From the cell containing the given text, extract its center point as (x, y) coordinate. 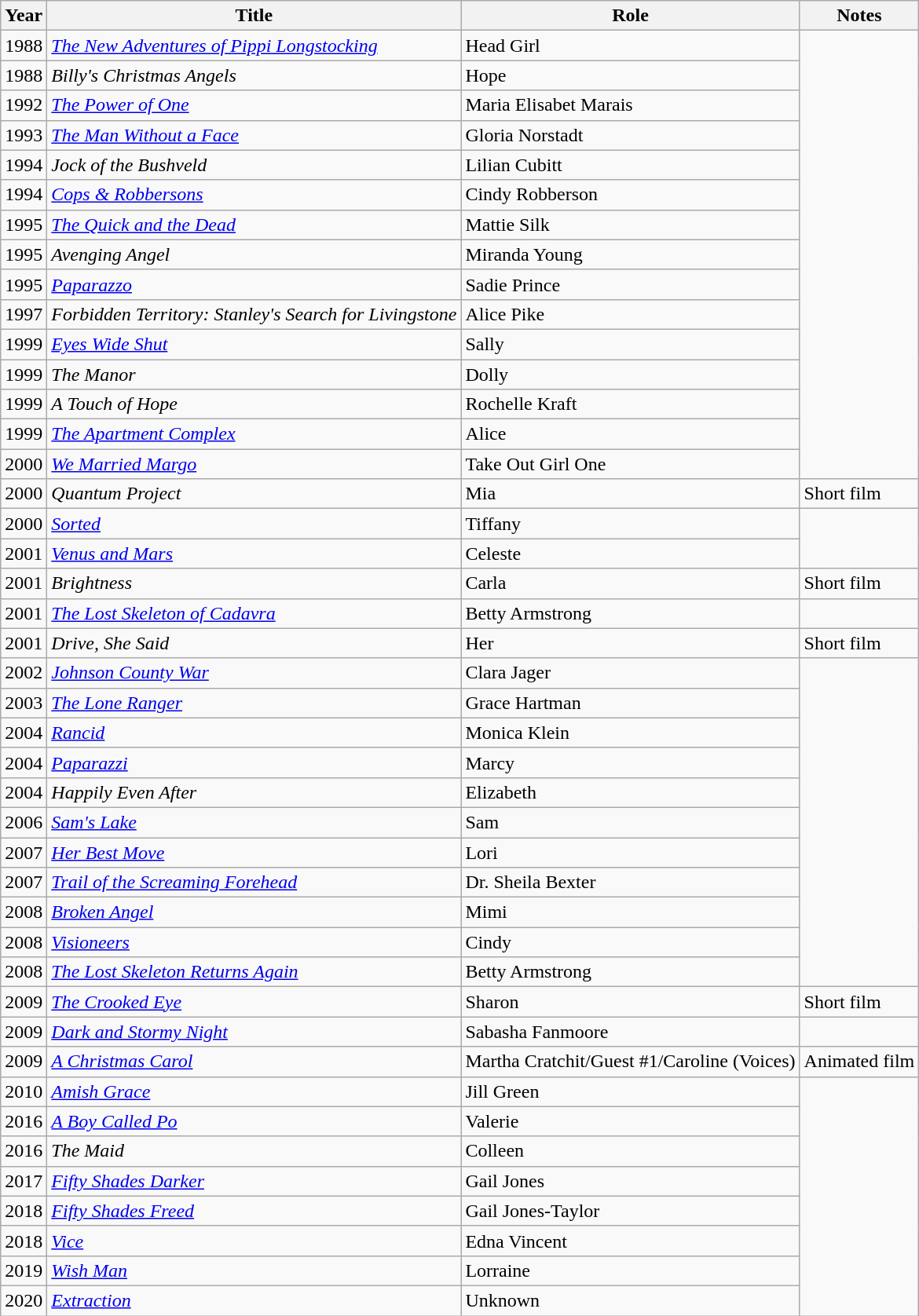
A Touch of Hope (254, 404)
Edna Vincent (630, 1241)
Gail Jones (630, 1181)
Lilian Cubitt (630, 165)
A Boy Called Po (254, 1121)
Wish Man (254, 1270)
Notes (859, 16)
Broken Angel (254, 912)
Cindy (630, 942)
Lorraine (630, 1270)
Amish Grace (254, 1091)
The Quick and the Dead (254, 225)
Dolly (630, 375)
Drive, She Said (254, 643)
Sabasha Fanmoore (630, 1032)
1993 (24, 135)
Lori (630, 852)
Paparazzo (254, 284)
Eyes Wide Shut (254, 344)
Gail Jones-Taylor (630, 1211)
Elizabeth (630, 792)
Venus and Mars (254, 554)
Sorted (254, 524)
Fifty Shades Darker (254, 1181)
The Lost Skeleton of Cadavra (254, 613)
2010 (24, 1091)
Role (630, 16)
The Lone Ranger (254, 703)
The Lost Skeleton Returns Again (254, 972)
Martha Cratchit/Guest #1/Caroline (Voices) (630, 1062)
Cindy Robberson (630, 195)
Monica Klein (630, 733)
Maria Elisabet Marais (630, 105)
Fifty Shades Freed (254, 1211)
Extraction (254, 1300)
The Crooked Eye (254, 1002)
Sam's Lake (254, 822)
Animated film (859, 1062)
Her Best Move (254, 852)
1997 (24, 314)
Alice Pike (630, 314)
Miranda Young (630, 254)
Rancid (254, 733)
Billy's Christmas Angels (254, 75)
Jock of the Bushveld (254, 165)
Gloria Norstadt (630, 135)
2017 (24, 1181)
The Manor (254, 375)
2019 (24, 1270)
Year (24, 16)
Clara Jager (630, 673)
2002 (24, 673)
The Man Without a Face (254, 135)
Visioneers (254, 942)
Tiffany (630, 524)
Sadie Prince (630, 284)
Brightness (254, 583)
A Christmas Carol (254, 1062)
Mimi (630, 912)
Grace Hartman (630, 703)
Hope (630, 75)
Cops & Robbersons (254, 195)
Sam (630, 822)
Avenging Angel (254, 254)
The Maid (254, 1151)
2003 (24, 703)
Jill Green (630, 1091)
Mia (630, 494)
Paparazzi (254, 762)
Valerie (630, 1121)
Dark and Stormy Night (254, 1032)
Unknown (630, 1300)
Forbidden Territory: Stanley's Search for Livingstone (254, 314)
Colleen (630, 1151)
The Apartment Complex (254, 434)
Sharon (630, 1002)
Alice (630, 434)
The Power of One (254, 105)
Rochelle Kraft (630, 404)
1992 (24, 105)
Head Girl (630, 46)
2006 (24, 822)
Carla (630, 583)
Johnson County War (254, 673)
2020 (24, 1300)
Dr. Sheila Bexter (630, 883)
Trail of the Screaming Forehead (254, 883)
Her (630, 643)
Marcy (630, 762)
Sally (630, 344)
Mattie Silk (630, 225)
Happily Even After (254, 792)
The New Adventures of Pippi Longstocking (254, 46)
Take Out Girl One (630, 464)
Celeste (630, 554)
Quantum Project (254, 494)
We Married Margo (254, 464)
Title (254, 16)
Vice (254, 1241)
